Capture the cell that displays the provided text and extract its (X, Y) central coordinate. 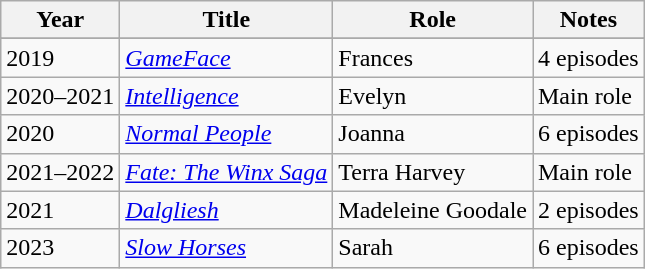
Joanna (433, 134)
Fate: The Winx Saga (226, 172)
Dalgliesh (226, 210)
Year (60, 20)
Terra Harvey (433, 172)
Frances (433, 58)
Intelligence (226, 96)
2021 (60, 210)
2023 (60, 248)
Sarah (433, 248)
2020 (60, 134)
4 episodes (588, 58)
Role (433, 20)
Title (226, 20)
Slow Horses (226, 248)
Madeleine Goodale (433, 210)
Evelyn (433, 96)
2019 (60, 58)
2 episodes (588, 210)
Normal People (226, 134)
GameFace (226, 58)
2021–2022 (60, 172)
Notes (588, 20)
2020–2021 (60, 96)
